Determine the [X, Y] coordinate at the center of the cell enclosing the given text.  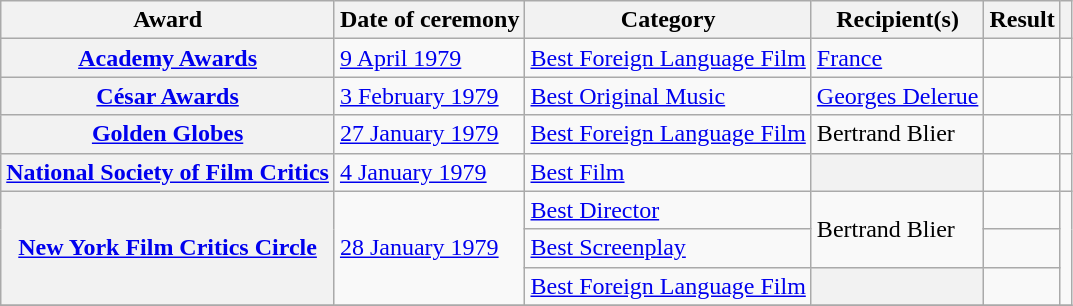
Best Film [668, 172]
Best Screenplay [668, 248]
Recipient(s) [898, 20]
New York Film Critics Circle [168, 248]
27 January 1979 [430, 134]
Academy Awards [168, 58]
Award [168, 20]
28 January 1979 [430, 248]
3 February 1979 [430, 96]
Golden Globes [168, 134]
9 April 1979 [430, 58]
France [898, 58]
Best Original Music [668, 96]
National Society of Film Critics [168, 172]
César Awards [168, 96]
Best Director [668, 210]
Georges Delerue [898, 96]
Date of ceremony [430, 20]
Result [1022, 20]
Category [668, 20]
4 January 1979 [430, 172]
